Provide the (X, Y) coordinate of the cell's center where the given text is located.  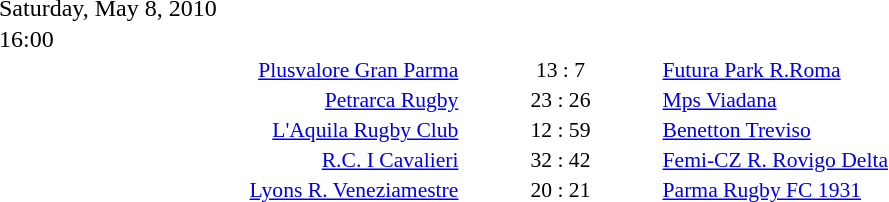
23 : 26 (560, 100)
32 : 42 (560, 160)
13 : 7 (560, 70)
12 : 59 (560, 130)
